Output the (x, y) coordinate of the center of the cell containing the given text.  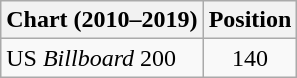
Position (250, 20)
Chart (2010–2019) (102, 20)
US Billboard 200 (102, 58)
140 (250, 58)
